Locate the cell with the specified text and output its [X, Y] center coordinate. 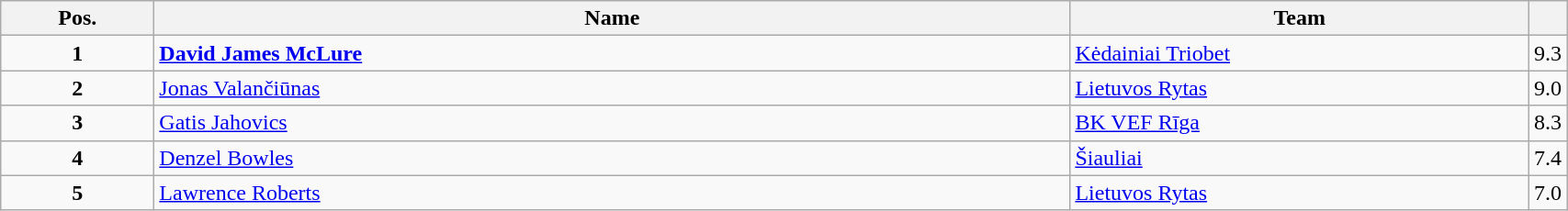
Denzel Bowles [612, 158]
BK VEF Rīga [1300, 123]
Šiauliai [1300, 158]
Jonas Valančiūnas [612, 88]
9.0 [1549, 88]
4 [77, 158]
3 [77, 123]
9.3 [1549, 53]
Gatis Jahovics [612, 123]
8.3 [1549, 123]
7.0 [1549, 193]
Pos. [77, 18]
Name [612, 18]
David James McLure [612, 53]
Team [1300, 18]
2 [77, 88]
1 [77, 53]
Kėdainiai Triobet [1300, 53]
5 [77, 193]
Lawrence Roberts [612, 193]
7.4 [1549, 158]
